Provide the (x, y) coordinate of the cell's center where the given text is located.  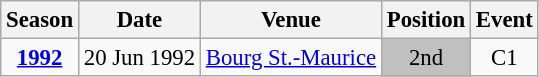
Date (139, 20)
Position (426, 20)
Venue (290, 20)
1992 (40, 58)
20 Jun 1992 (139, 58)
C1 (505, 58)
Event (505, 20)
Season (40, 20)
2nd (426, 58)
Bourg St.-Maurice (290, 58)
